Locate the cell with the specified text and output its [X, Y] center coordinate. 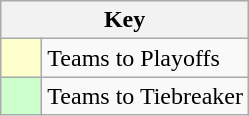
Key [125, 20]
Teams to Playoffs [146, 58]
Teams to Tiebreaker [146, 96]
